Detect which cell encompasses the target text, then output its (x, y) center coordinate. 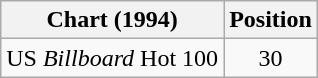
Position (271, 20)
Chart (1994) (112, 20)
US Billboard Hot 100 (112, 58)
30 (271, 58)
